Locate the cell with the specified text and output its [X, Y] center coordinate. 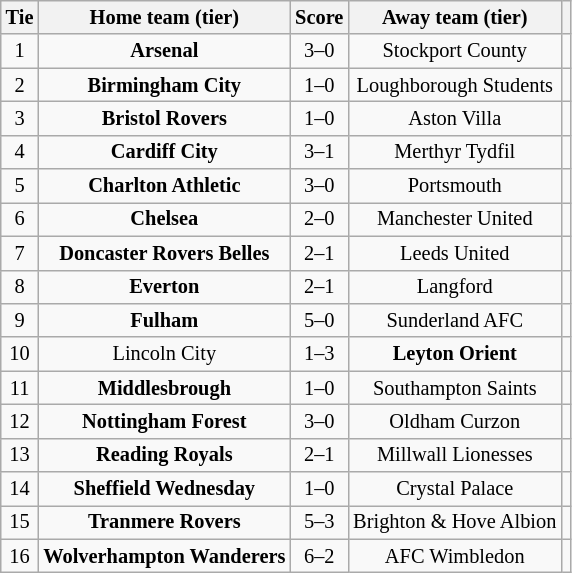
Leyton Orient [454, 354]
Fulham [164, 320]
Leeds United [454, 253]
Score [319, 17]
11 [20, 388]
Manchester United [454, 219]
Stockport County [454, 51]
Aston Villa [454, 118]
Cardiff City [164, 152]
14 [20, 489]
6–2 [319, 556]
Southampton Saints [454, 388]
2–0 [319, 219]
Merthyr Tydfil [454, 152]
Away team (tier) [454, 17]
13 [20, 455]
5–3 [319, 522]
Sheffield Wednesday [164, 489]
7 [20, 253]
Wolverhampton Wanderers [164, 556]
Loughborough Students [454, 85]
5 [20, 186]
2 [20, 85]
Bristol Rovers [164, 118]
Lincoln City [164, 354]
16 [20, 556]
Crystal Palace [454, 489]
AFC Wimbledon [454, 556]
Birmingham City [164, 85]
8 [20, 287]
Home team (tier) [164, 17]
Brighton & Hove Albion [454, 522]
4 [20, 152]
Portsmouth [454, 186]
3 [20, 118]
Nottingham Forest [164, 421]
6 [20, 219]
Langford [454, 287]
1 [20, 51]
Tie [20, 17]
Sunderland AFC [454, 320]
Tranmere Rovers [164, 522]
12 [20, 421]
3–1 [319, 152]
Middlesbrough [164, 388]
Chelsea [164, 219]
9 [20, 320]
Everton [164, 287]
10 [20, 354]
15 [20, 522]
Millwall Lionesses [454, 455]
Charlton Athletic [164, 186]
Arsenal [164, 51]
1–3 [319, 354]
Oldham Curzon [454, 421]
Reading Royals [164, 455]
Doncaster Rovers Belles [164, 253]
5–0 [319, 320]
